For the text-containing cell, return its midpoint in [X, Y] coordinate format. 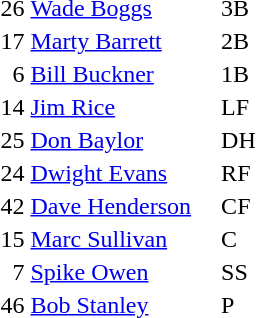
Spike Owen [123, 272]
Dave Henderson [123, 206]
Dwight Evans [123, 173]
Marc Sullivan [123, 239]
Marty Barrett [123, 41]
Don Baylor [123, 140]
Jim Rice [123, 107]
Bill Buckner [123, 74]
